Scan for the cell matching the given text and deliver its [x, y] coordinate at center. 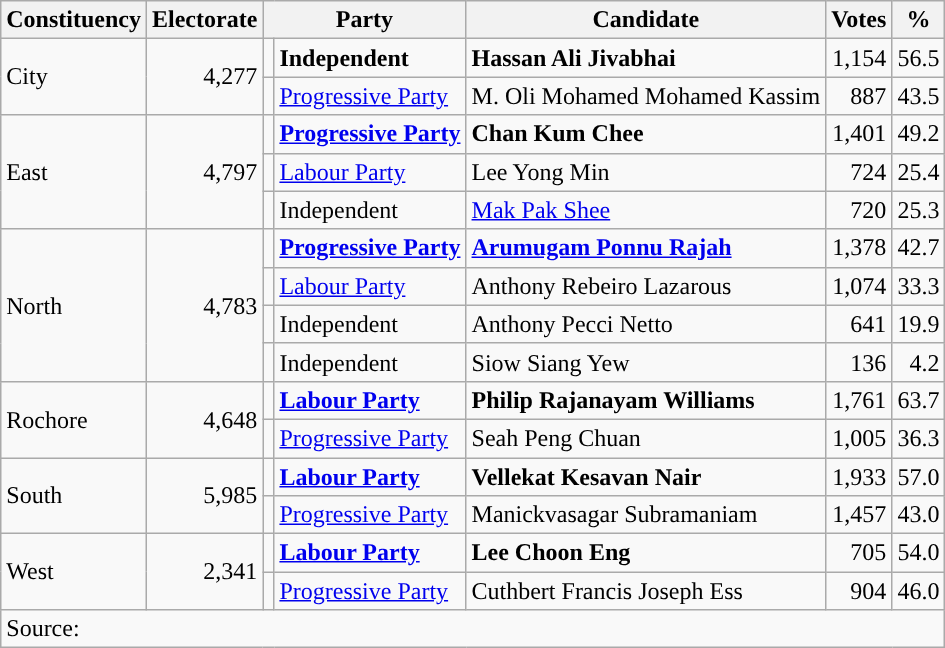
43.5 [918, 96]
25.4 [918, 172]
1,933 [859, 477]
% [918, 20]
2,341 [204, 572]
M. Oli Mohamed Mohamed Kassim [646, 96]
Cuthbert Francis Joseph Ess [646, 591]
Manickvasagar Subramaniam [646, 515]
904 [859, 591]
Constituency [74, 20]
1,401 [859, 134]
Electorate [204, 20]
63.7 [918, 400]
Lee Choon Eng [646, 553]
56.5 [918, 58]
1,457 [859, 515]
43.0 [918, 515]
City [74, 77]
4,797 [204, 172]
4.2 [918, 362]
33.3 [918, 286]
49.2 [918, 134]
54.0 [918, 553]
Seah Peng Chuan [646, 438]
1,154 [859, 58]
Lee Yong Min [646, 172]
1,378 [859, 248]
724 [859, 172]
West [74, 572]
4,783 [204, 305]
Siow Siang Yew [646, 362]
1,074 [859, 286]
36.3 [918, 438]
25.3 [918, 210]
North [74, 305]
705 [859, 553]
42.7 [918, 248]
Candidate [646, 20]
Anthony Rebeiro Lazarous [646, 286]
641 [859, 324]
19.9 [918, 324]
Anthony Pecci Netto [646, 324]
Arumugam Ponnu Rajah [646, 248]
720 [859, 210]
Philip Rajanayam Williams [646, 400]
Hassan Ali Jivabhai [646, 58]
South [74, 496]
Party [364, 20]
1,005 [859, 438]
Source: [473, 629]
887 [859, 96]
Vellekat Kesavan Nair [646, 477]
136 [859, 362]
East [74, 172]
Mak Pak Shee [646, 210]
46.0 [918, 591]
5,985 [204, 496]
Votes [859, 20]
1,761 [859, 400]
57.0 [918, 477]
4,648 [204, 419]
4,277 [204, 77]
Rochore [74, 419]
Chan Kum Chee [646, 134]
